Search for the cell housing the specified text and yield its [X, Y] center coordinate. 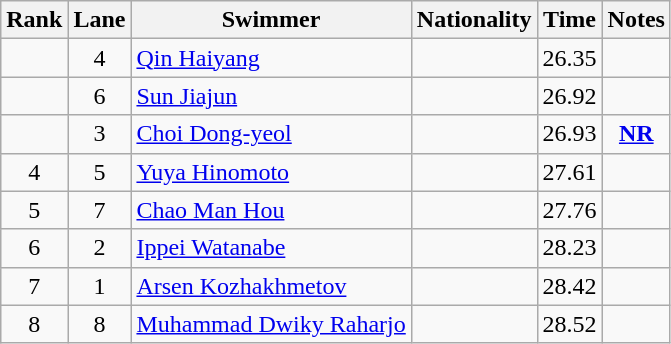
Choi Dong-yeol [271, 134]
26.35 [570, 58]
NR [636, 134]
Chao Man Hou [271, 210]
Ippei Watanabe [271, 248]
26.93 [570, 134]
28.42 [570, 286]
26.92 [570, 96]
1 [100, 286]
28.23 [570, 248]
Time [570, 20]
Qin Haiyang [271, 58]
Yuya Hinomoto [271, 172]
Rank [34, 20]
Sun Jiajun [271, 96]
Notes [636, 20]
28.52 [570, 324]
27.76 [570, 210]
3 [100, 134]
2 [100, 248]
27.61 [570, 172]
Swimmer [271, 20]
Muhammad Dwiky Raharjo [271, 324]
Lane [100, 20]
Arsen Kozhakhmetov [271, 286]
Nationality [474, 20]
